Locate the cell with the specified text and output its (X, Y) center coordinate. 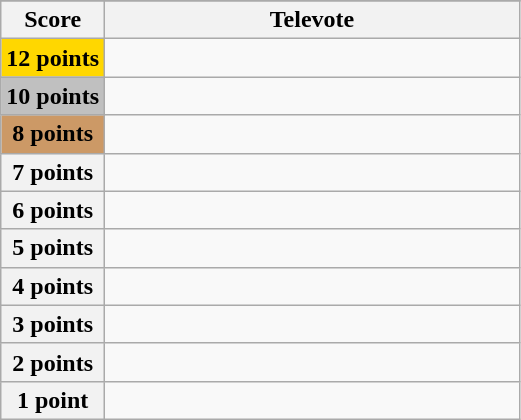
3 points (53, 324)
8 points (53, 134)
Televote (312, 20)
12 points (53, 58)
5 points (53, 248)
10 points (53, 96)
6 points (53, 210)
7 points (53, 172)
4 points (53, 286)
1 point (53, 400)
Score (53, 20)
2 points (53, 362)
